Detect which cell encompasses the target text, then output its [X, Y] center coordinate. 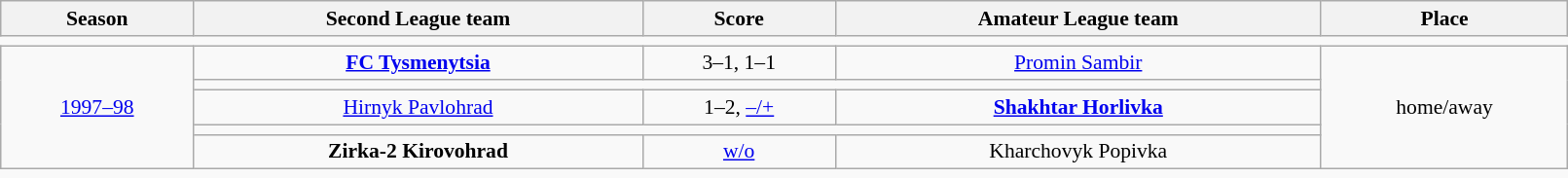
Kharchovyk Popivka [1078, 152]
Second League team [419, 18]
Promin Sambir [1078, 63]
3–1, 1–1 [739, 63]
Place [1444, 18]
Amateur League team [1078, 18]
Hirnyk Pavlohrad [419, 108]
home/away [1444, 107]
Season [97, 18]
Shakhtar Horlivka [1078, 108]
Score [739, 18]
1–2, –/+ [739, 108]
Zirka-2 Kirovohrad [419, 152]
FC Tysmenytsia [419, 63]
w/o [739, 152]
1997–98 [97, 107]
